Output the (X, Y) coordinate of the center of the cell containing the given text.  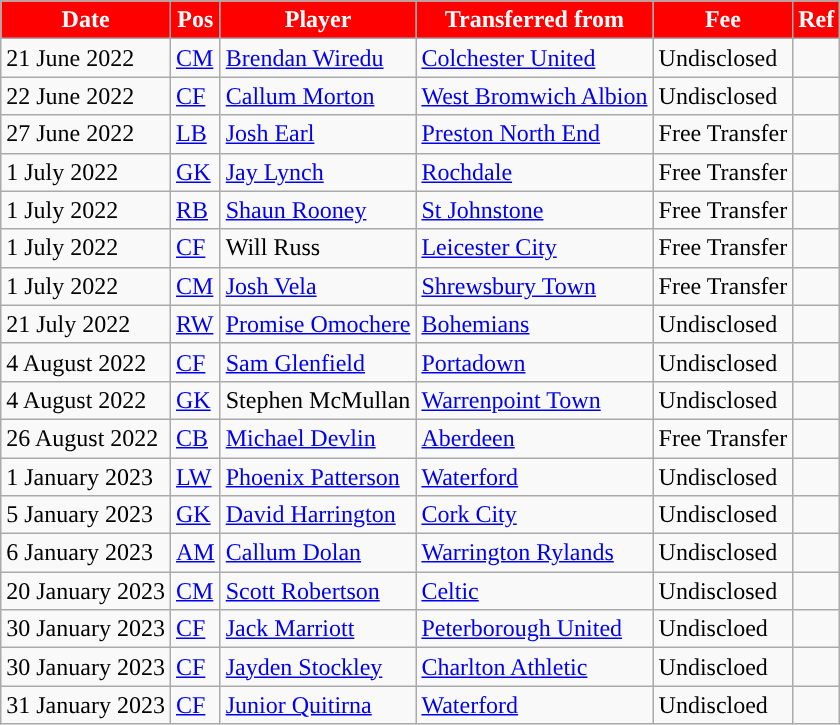
Jay Lynch (318, 172)
22 June 2022 (86, 96)
Scott Robertson (318, 591)
27 June 2022 (86, 134)
6 January 2023 (86, 553)
31 January 2023 (86, 705)
26 August 2022 (86, 438)
AM (195, 553)
Aberdeen (534, 438)
RB (195, 210)
Shrewsbury Town (534, 286)
Colchester United (534, 58)
Celtic (534, 591)
Jack Marriott (318, 629)
Josh Vela (318, 286)
20 January 2023 (86, 591)
Sam Glenfield (318, 362)
5 January 2023 (86, 515)
Preston North End (534, 134)
Michael Devlin (318, 438)
Date (86, 20)
Brendan Wiredu (318, 58)
Shaun Rooney (318, 210)
St Johnstone (534, 210)
Warrenpoint Town (534, 400)
Promise Omochere (318, 324)
Warrington Rylands (534, 553)
Charlton Athletic (534, 667)
Player (318, 20)
1 January 2023 (86, 477)
Phoenix Patterson (318, 477)
Callum Dolan (318, 553)
Stephen McMullan (318, 400)
Portadown (534, 362)
21 July 2022 (86, 324)
David Harrington (318, 515)
Rochdale (534, 172)
Will Russ (318, 248)
Cork City (534, 515)
Fee (723, 20)
West Bromwich Albion (534, 96)
Junior Quitirna (318, 705)
CB (195, 438)
LB (195, 134)
Peterborough United (534, 629)
Bohemians (534, 324)
Ref (816, 20)
RW (195, 324)
Callum Morton (318, 96)
Transferred from (534, 20)
Pos (195, 20)
Leicester City (534, 248)
Josh Earl (318, 134)
21 June 2022 (86, 58)
LW (195, 477)
Jayden Stockley (318, 667)
